Locate the cell with the specified text and output its [X, Y] center coordinate. 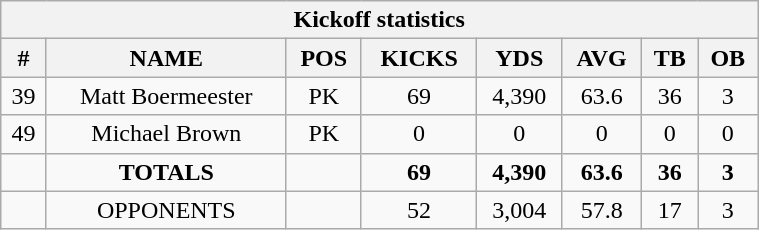
NAME [166, 58]
POS [324, 58]
OPPONENTS [166, 210]
TOTALS [166, 172]
Kickoff statistics [380, 20]
17 [670, 210]
3,004 [520, 210]
# [24, 58]
OB [728, 58]
52 [418, 210]
Matt Boermeester [166, 96]
Michael Brown [166, 134]
39 [24, 96]
AVG [602, 58]
49 [24, 134]
TB [670, 58]
YDS [520, 58]
57.8 [602, 210]
KICKS [418, 58]
